Pinpoint the cell where the given text exists, returning its (X, Y) midpoint coordinate. 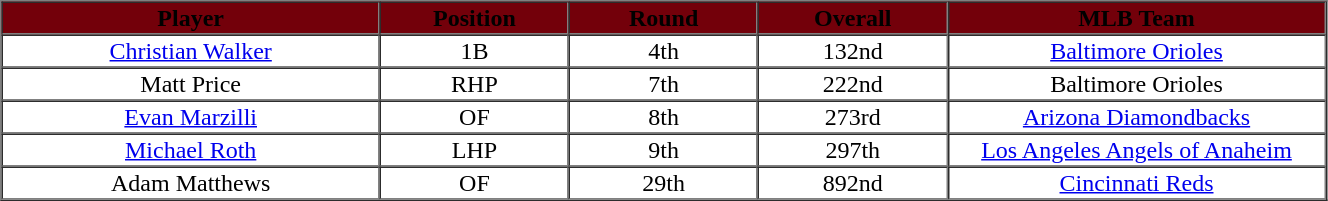
Matt Price (191, 84)
892nd (852, 182)
9th (664, 150)
1B (474, 50)
Overall (852, 18)
Christian Walker (191, 50)
8th (664, 116)
Player (191, 18)
4th (664, 50)
Round (664, 18)
Adam Matthews (191, 182)
Michael Roth (191, 150)
7th (664, 84)
132nd (852, 50)
Evan Marzilli (191, 116)
LHP (474, 150)
297th (852, 150)
Los Angeles Angels of Anaheim (1136, 150)
RHP (474, 84)
Arizona Diamondbacks (1136, 116)
273rd (852, 116)
Cincinnati Reds (1136, 182)
Position (474, 18)
222nd (852, 84)
29th (664, 182)
MLB Team (1136, 18)
